Detect which cell encompasses the target text, then output its [X, Y] center coordinate. 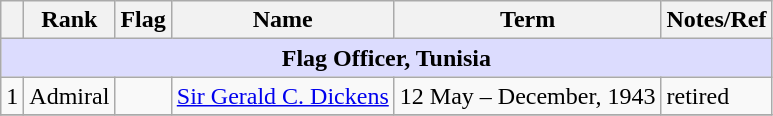
1 [12, 96]
retired [716, 96]
Sir Gerald C. Dickens [282, 96]
Notes/Ref [716, 20]
Term [528, 20]
Flag Officer, Tunisia [386, 58]
Rank [70, 20]
Flag [143, 20]
Admiral [70, 96]
12 May – December, 1943 [528, 96]
Name [282, 20]
